Search for the cell housing the specified text and yield its (x, y) center coordinate. 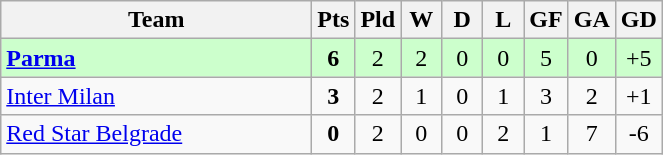
GF (546, 20)
D (462, 20)
Pts (334, 20)
Red Star Belgrade (156, 134)
W (422, 20)
-6 (638, 134)
5 (546, 58)
Inter Milan (156, 96)
GA (592, 20)
6 (334, 58)
L (504, 20)
+1 (638, 96)
Parma (156, 58)
Team (156, 20)
+5 (638, 58)
Pld (378, 20)
7 (592, 134)
GD (638, 20)
